Extract the (x, y) coordinate from the center of the cell holding the provided text.  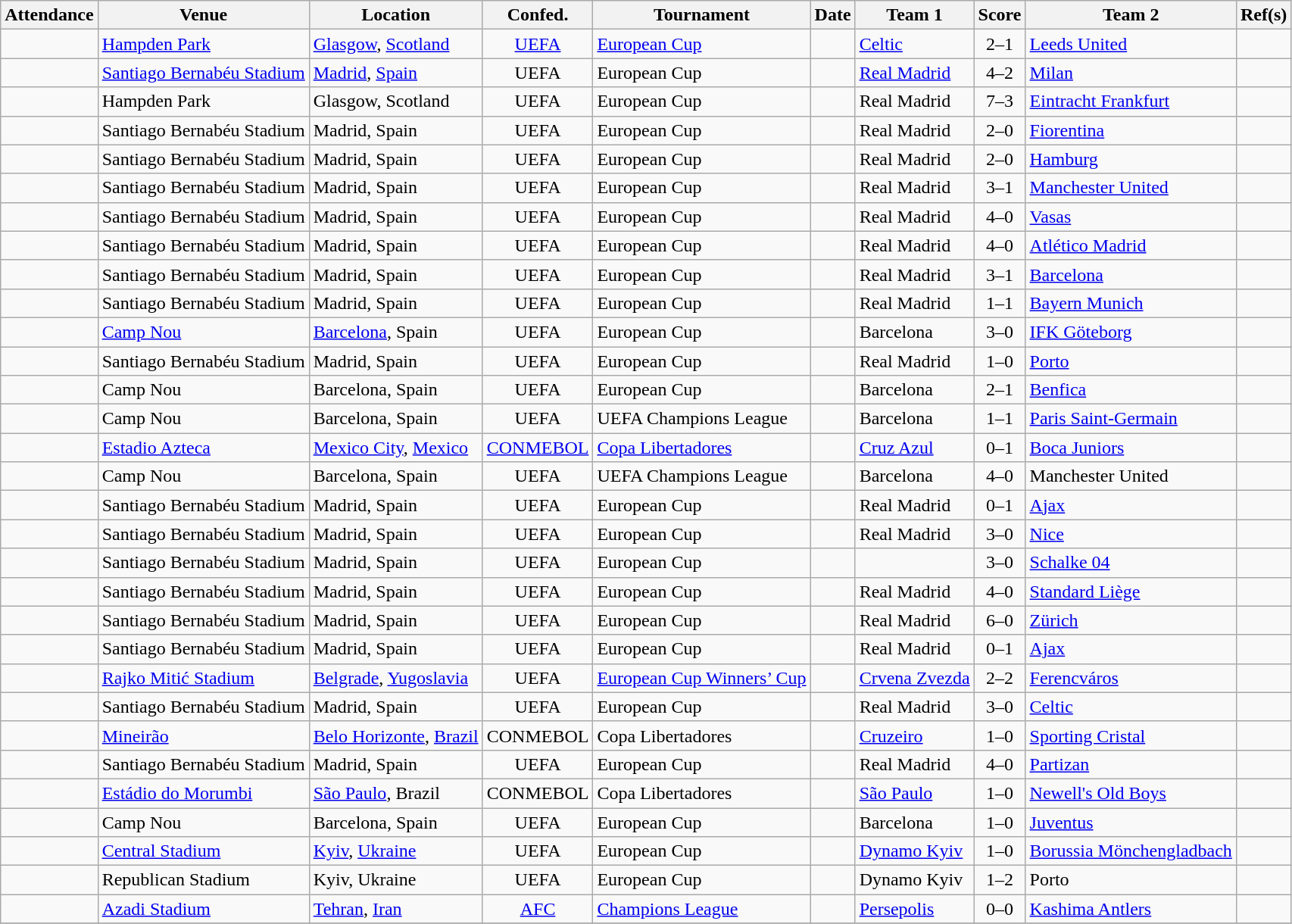
Boca Juniors (1131, 448)
Tournament (701, 15)
Persepolis (915, 909)
Republican Stadium (203, 880)
Azadi Stadium (203, 909)
Bayern Munich (1131, 303)
Ref(s) (1263, 15)
Eintracht Frankfurt (1131, 101)
Team 1 (915, 15)
Mineirão (203, 735)
Belgrade, Yugoslavia (395, 678)
Mexico City, Mexico (395, 448)
Juventus (1131, 822)
Confed. (538, 15)
Rajko Mitić Stadium (203, 678)
6–0 (1000, 620)
7–3 (1000, 101)
São Paulo, Brazil (395, 793)
Partizan (1131, 764)
Belo Horizonte, Brazil (395, 735)
Team 2 (1131, 15)
Estadio Azteca (203, 448)
Milan (1131, 73)
Zürich (1131, 620)
Fiorentina (1131, 130)
Crvena Zvezda (915, 678)
Kashima Antlers (1131, 909)
Champions League (701, 909)
IFK Göteborg (1131, 332)
Nice (1131, 534)
European Cup Winners’ Cup (701, 678)
Benfica (1131, 390)
Schalke 04 (1131, 563)
Cruz Azul (915, 448)
Central Stadium (203, 851)
Standard Liège (1131, 592)
Vasas (1131, 217)
Location (395, 15)
Cruzeiro (915, 735)
Tehran, Iran (395, 909)
Estádio do Morumbi (203, 793)
Newell's Old Boys (1131, 793)
Sporting Cristal (1131, 735)
0–0 (1000, 909)
Borussia Mönchengladbach (1131, 851)
Attendance (49, 15)
Date (833, 15)
Atlético Madrid (1131, 245)
Leeds United (1131, 44)
São Paulo (915, 793)
Hamburg (1131, 159)
Paris Saint-Germain (1131, 419)
4–2 (1000, 73)
Ferencváros (1131, 678)
AFC (538, 909)
1–2 (1000, 880)
Score (1000, 15)
Venue (203, 15)
2–2 (1000, 678)
